Locate the cell with the specified text and output its (x, y) center coordinate. 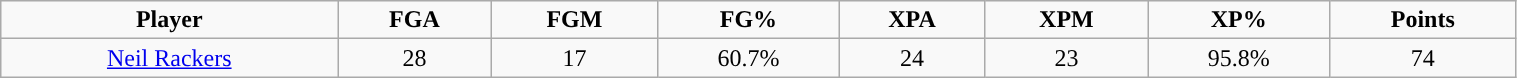
74 (1422, 58)
23 (1066, 58)
17 (574, 58)
60.7% (748, 58)
Points (1422, 20)
FGA (414, 20)
Neil Rackers (170, 58)
FG% (748, 20)
Player (170, 20)
95.8% (1238, 58)
XPM (1066, 20)
FGM (574, 20)
XP% (1238, 20)
XPA (912, 20)
24 (912, 58)
28 (414, 58)
